Return [x, y] of the center of cell containing provided text 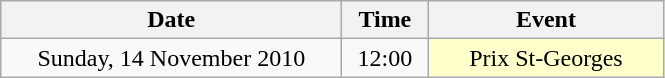
Date [172, 20]
12:00 [385, 58]
Prix St-Georges [546, 58]
Event [546, 20]
Time [385, 20]
Sunday, 14 November 2010 [172, 58]
